Determine the (X, Y) coordinate at the center of the cell enclosing the given text.  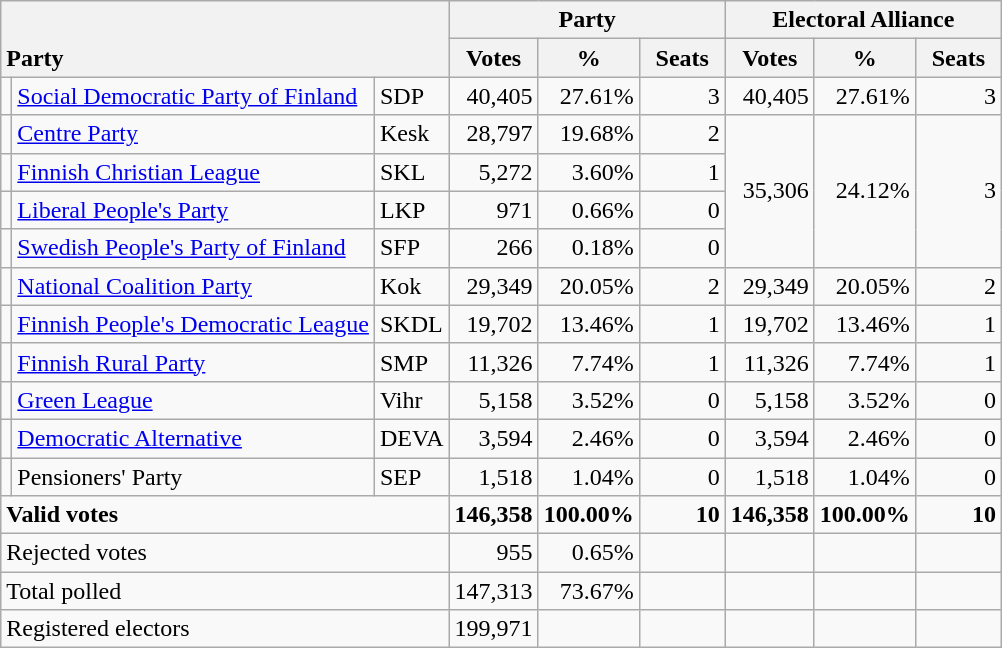
DEVA (412, 438)
971 (494, 210)
0.18% (588, 248)
Finnish Rural Party (194, 362)
28,797 (494, 134)
Kok (412, 286)
19.68% (588, 134)
955 (494, 553)
Valid votes (225, 515)
0.66% (588, 210)
LKP (412, 210)
Vihr (412, 400)
Rejected votes (225, 553)
3.60% (588, 172)
199,971 (494, 629)
24.12% (864, 191)
0.65% (588, 553)
73.67% (588, 591)
SKDL (412, 324)
147,313 (494, 591)
Democratic Alternative (194, 438)
Total polled (225, 591)
SEP (412, 477)
Finnish Christian League (194, 172)
Social Democratic Party of Finland (194, 96)
Registered electors (225, 629)
Electoral Alliance (863, 20)
SDP (412, 96)
SKL (412, 172)
SFP (412, 248)
National Coalition Party (194, 286)
Swedish People's Party of Finland (194, 248)
35,306 (770, 191)
SMP (412, 362)
Pensioners' Party (194, 477)
Liberal People's Party (194, 210)
Centre Party (194, 134)
Green League (194, 400)
5,272 (494, 172)
Finnish People's Democratic League (194, 324)
Kesk (412, 134)
266 (494, 248)
